Return the [x, y] coordinate for the center point of the cell that contains the specified text.  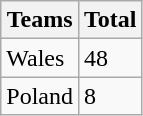
8 [110, 96]
Poland [40, 96]
48 [110, 58]
Teams [40, 20]
Wales [40, 58]
Total [110, 20]
